Capture the cell that displays the provided text and extract its (X, Y) central coordinate. 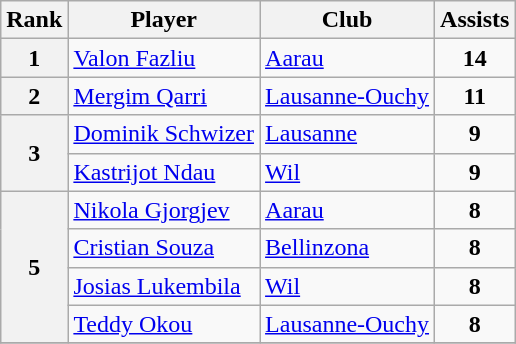
Kastrijot Ndau (164, 172)
Teddy Okou (164, 324)
Valon Fazliu (164, 58)
Nikola Gjorgjev (164, 210)
2 (34, 96)
Dominik Schwizer (164, 134)
Club (348, 20)
1 (34, 58)
Player (164, 20)
Rank (34, 20)
Bellinzona (348, 248)
5 (34, 267)
3 (34, 153)
Mergim Qarri (164, 96)
Cristian Souza (164, 248)
Lausanne (348, 134)
Josias Lukembila (164, 286)
14 (475, 58)
Assists (475, 20)
11 (475, 96)
